Return [X, Y] of the center of cell containing provided text 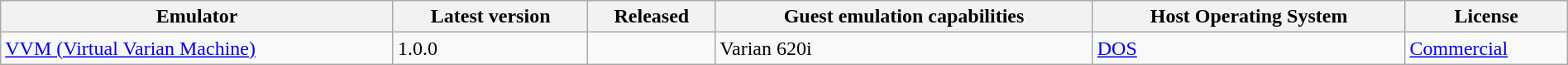
Released [652, 17]
Guest emulation capabilities [904, 17]
Commercial [1486, 48]
DOS [1249, 48]
Host Operating System [1249, 17]
Latest version [490, 17]
1.0.0 [490, 48]
VVM (Virtual Varian Machine) [197, 48]
License [1486, 17]
Varian 620i [904, 48]
Emulator [197, 17]
